Search for the cell housing the specified text and yield its [x, y] center coordinate. 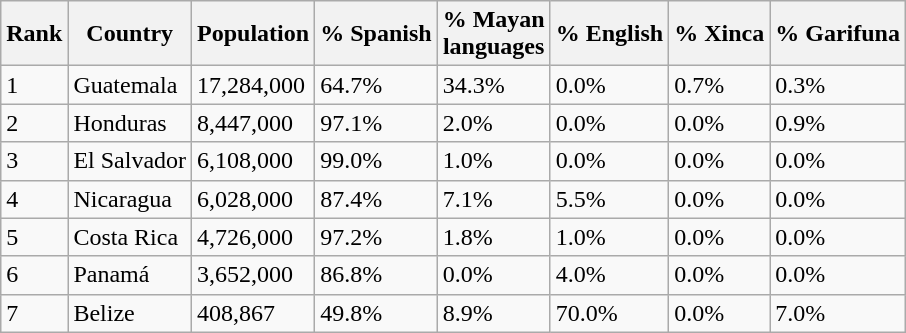
6,108,000 [254, 161]
% English [609, 34]
8.9% [494, 313]
4,726,000 [254, 237]
70.0% [609, 313]
3,652,000 [254, 275]
Belize [130, 313]
17,284,000 [254, 85]
6,028,000 [254, 199]
2.0% [494, 123]
Country [130, 34]
8,447,000 [254, 123]
7.1% [494, 199]
3 [34, 161]
6 [34, 275]
Rank [34, 34]
408,867 [254, 313]
Population [254, 34]
Costa Rica [130, 237]
Honduras [130, 123]
87.4% [376, 199]
4 [34, 199]
2 [34, 123]
Guatemala [130, 85]
7.0% [838, 313]
1.8% [494, 237]
49.8% [376, 313]
% Mayanlanguages [494, 34]
% Xinca [720, 34]
0.3% [838, 85]
0.9% [838, 123]
El Salvador [130, 161]
86.8% [376, 275]
Nicaragua [130, 199]
Panamá [130, 275]
% Garifuna [838, 34]
99.0% [376, 161]
64.7% [376, 85]
97.2% [376, 237]
% Spanish [376, 34]
1 [34, 85]
0.7% [720, 85]
34.3% [494, 85]
97.1% [376, 123]
7 [34, 313]
4.0% [609, 275]
5.5% [609, 199]
5 [34, 237]
